Provide the (X, Y) coordinate of the cell's center where the given text is located.  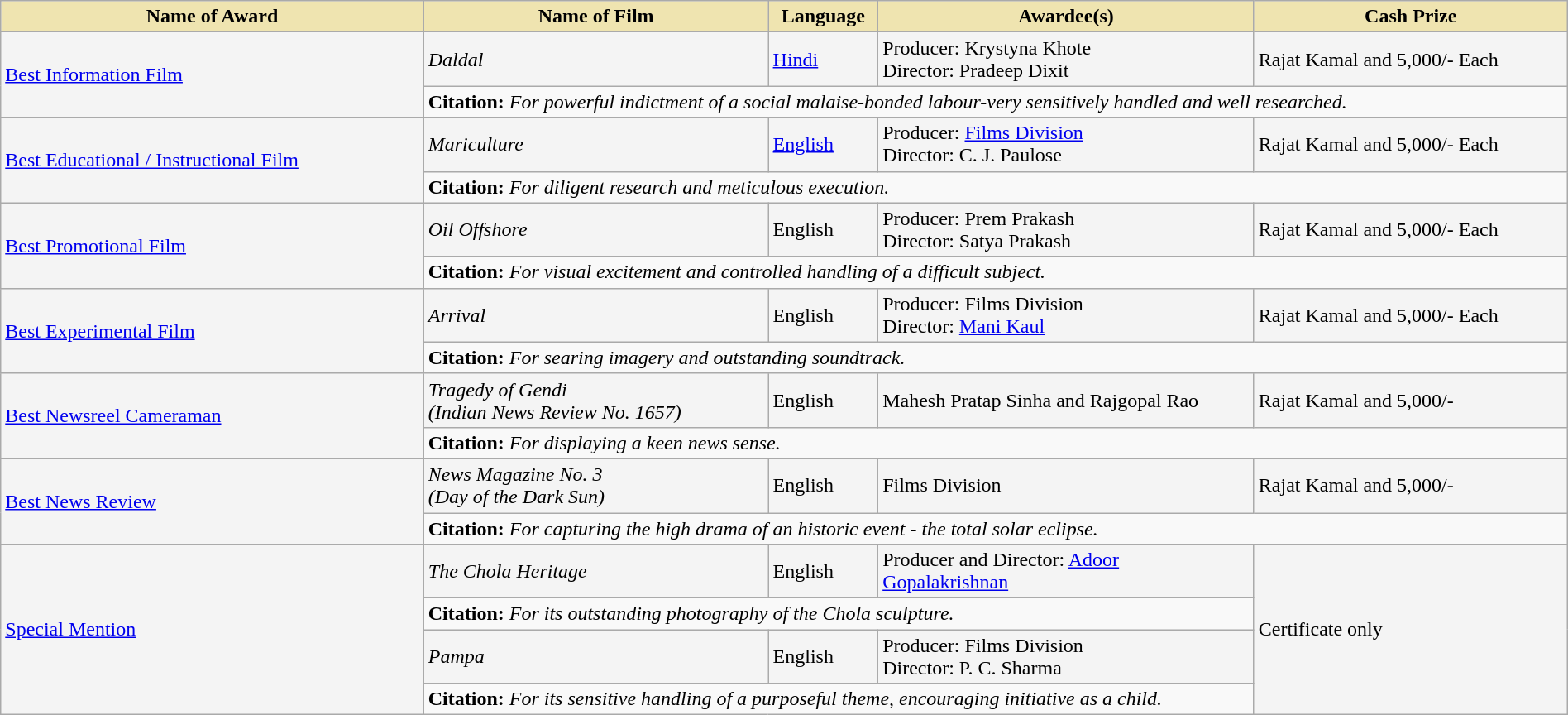
Tragedy of Gendi(Indian News Review No. 1657) (595, 401)
Films Division (1067, 485)
Best Educational / Instructional Film (213, 161)
Daldal (595, 60)
Arrival (595, 314)
Mariculture (595, 144)
Citation: For displaying a keen news sense. (996, 443)
Awardee(s) (1067, 17)
Best Newsreel Cameraman (213, 415)
Hindi (824, 60)
News Magazine No. 3(Day of the Dark Sun) (595, 485)
Best Information Film (213, 74)
Name of Film (595, 17)
Citation: For its outstanding photography of the Chola sculpture. (839, 614)
Citation: For capturing the high drama of an historic event - the total solar eclipse. (996, 529)
Citation: For its sensitive handling of a purposeful theme, encouraging initiative as a child. (839, 699)
Producer: Krystyna KhoteDirector: Pradeep Dixit (1067, 60)
Citation: For visual excitement and controlled handling of a difficult subject. (996, 272)
Best Experimental Film (213, 331)
Citation: For powerful indictment of a social malaise-bonded labour-very sensitively handled and well researched. (996, 102)
Best News Review (213, 501)
Pampa (595, 657)
Producer: Films DivisionDirector: Mani Kaul (1067, 314)
Producer: Prem PrakashDirector: Satya Prakash (1067, 230)
Best Promotional Film (213, 245)
Producer: Films DivisionDirector: P. C. Sharma (1067, 657)
Language (824, 17)
Citation: For diligent research and meticulous execution. (996, 187)
Citation: For searing imagery and outstanding soundtrack. (996, 357)
The Chola Heritage (595, 571)
Special Mention (213, 630)
Producer and Director: Adoor Gopalakrishnan (1067, 571)
Name of Award (213, 17)
Producer: Films DivisionDirector: C. J. Paulose (1067, 144)
Certificate only (1411, 630)
Mahesh Pratap Sinha and Rajgopal Rao (1067, 401)
Oil Offshore (595, 230)
Cash Prize (1411, 17)
